Provide the (X, Y) coordinate of the cell's center where the given text is located.  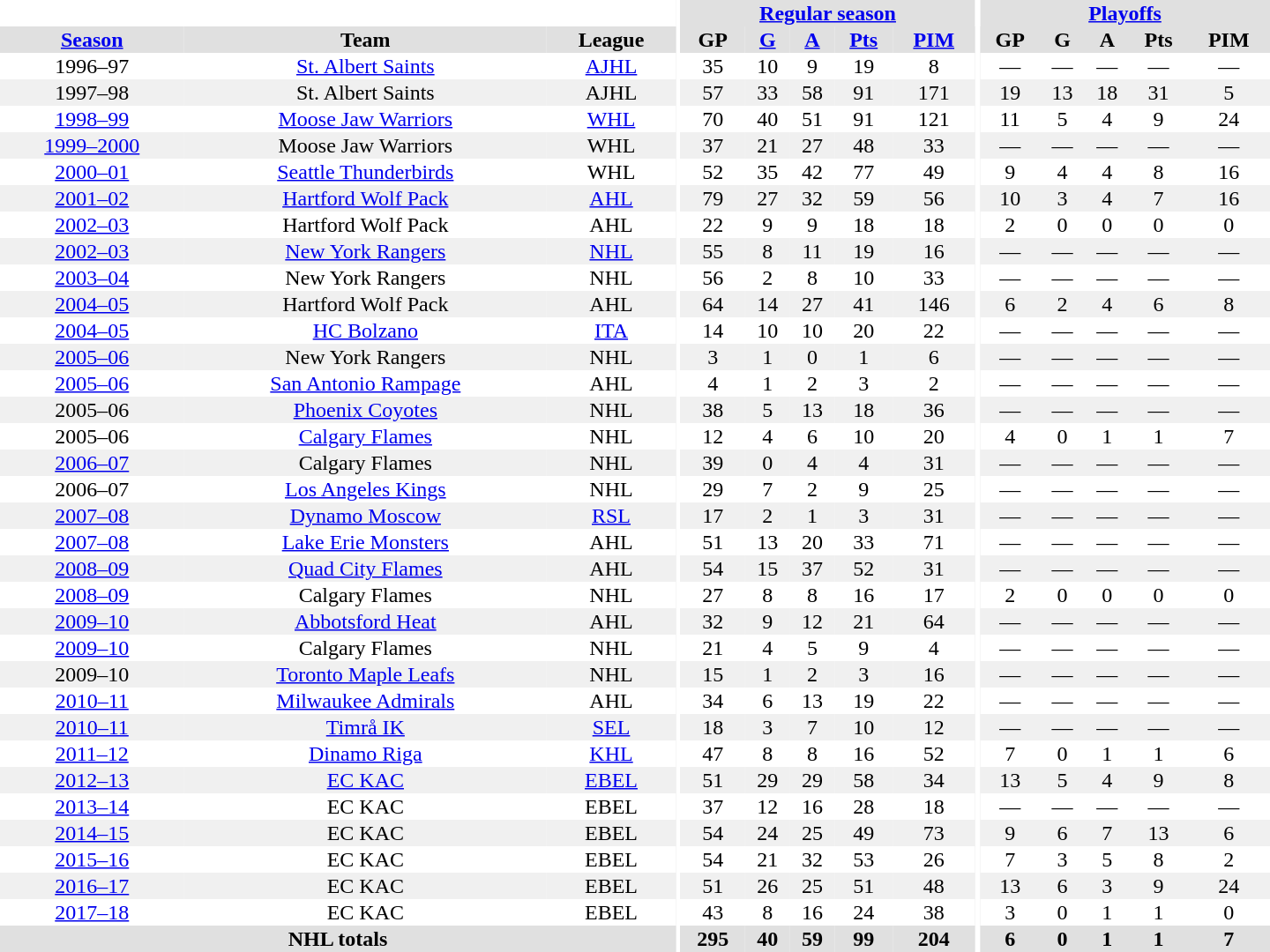
Phoenix Coyotes (365, 410)
Dynamo Moscow (365, 516)
73 (933, 833)
RSL (611, 516)
Lake Erie Monsters (365, 542)
99 (863, 939)
2011–12 (92, 754)
1996–97 (92, 66)
2014–15 (92, 833)
39 (713, 463)
41 (863, 304)
Team (365, 40)
2000–01 (92, 172)
70 (713, 119)
Milwaukee Admirals (365, 701)
Dinamo Riga (365, 754)
71 (933, 542)
2003–04 (92, 278)
79 (713, 198)
295 (713, 939)
Playoffs (1125, 13)
146 (933, 304)
2001–02 (92, 198)
KHL (611, 754)
Los Angeles Kings (365, 489)
53 (863, 859)
Quad City Flames (365, 569)
Toronto Maple Leafs (365, 674)
42 (813, 172)
2012–13 (92, 780)
HC Bolzano (365, 331)
1997–98 (92, 93)
Regular season (828, 13)
36 (933, 410)
43 (713, 912)
San Antonio Rampage (365, 383)
57 (713, 93)
ITA (611, 331)
2017–18 (92, 912)
28 (863, 807)
NHL totals (338, 939)
47 (713, 754)
Timrå IK (365, 727)
1998–99 (92, 119)
Seattle Thunderbirds (365, 172)
2015–16 (92, 859)
Season (92, 40)
2013–14 (92, 807)
77 (863, 172)
121 (933, 119)
55 (713, 251)
League (611, 40)
SEL (611, 727)
2016–17 (92, 886)
171 (933, 93)
204 (933, 939)
Abbotsford Heat (365, 621)
1999–2000 (92, 145)
